Find where the given text appears and provide that cell's center as (x, y) coordinate. 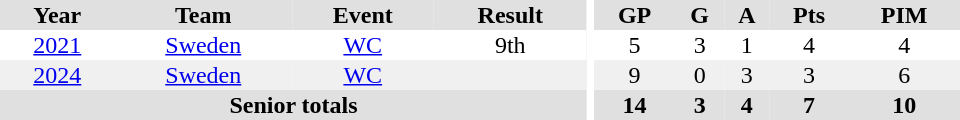
10 (904, 105)
Pts (810, 15)
Result (511, 15)
14 (635, 105)
Event (363, 15)
9th (511, 45)
5 (635, 45)
PIM (904, 15)
Senior totals (294, 105)
2024 (58, 75)
2021 (58, 45)
G (700, 15)
7 (810, 105)
0 (700, 75)
Team (204, 15)
A (747, 15)
1 (747, 45)
Year (58, 15)
GP (635, 15)
9 (635, 75)
6 (904, 75)
